Find where the given text appears and provide that cell's center as [X, Y] coordinate. 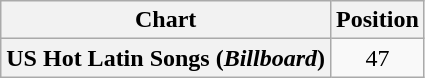
US Hot Latin Songs (Billboard) [166, 58]
Position [378, 20]
47 [378, 58]
Chart [166, 20]
